Provide the [X, Y] coordinate of the cell's center where the given text is located.  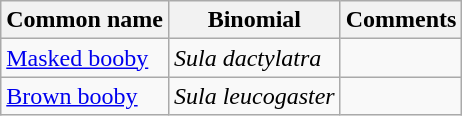
Comments [401, 20]
Masked booby [85, 58]
Brown booby [85, 96]
Common name [85, 20]
Binomial [254, 20]
Sula dactylatra [254, 58]
Sula leucogaster [254, 96]
